Capture the cell that displays the provided text and extract its (x, y) central coordinate. 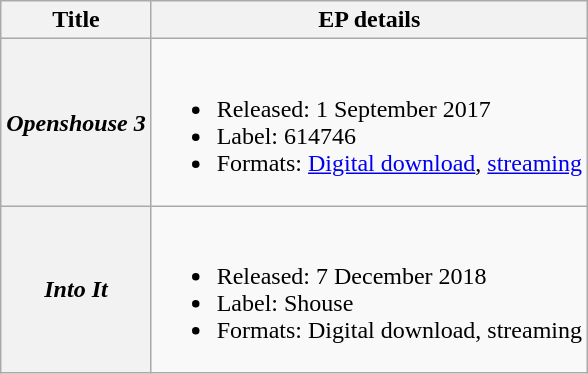
EP details (369, 20)
Released: 1 September 2017Label: 614746Formats: Digital download, streaming (369, 122)
Openshouse 3 (76, 122)
Into It (76, 290)
Title (76, 20)
Released: 7 December 2018Label: Shouse Formats: Digital download, streaming (369, 290)
